Detect which cell encompasses the target text, then output its [X, Y] center coordinate. 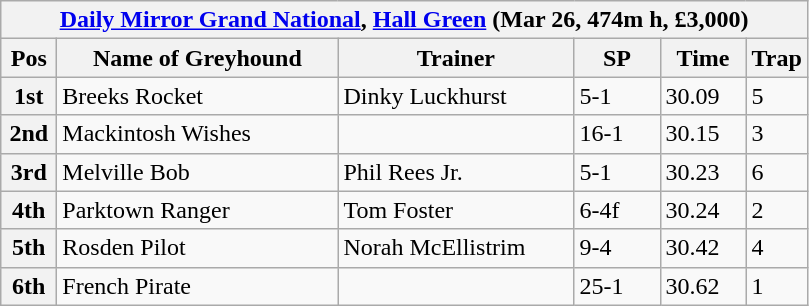
3rd [29, 172]
1st [29, 96]
Parktown Ranger [198, 210]
16-1 [617, 134]
6th [29, 286]
2nd [29, 134]
5 [776, 96]
4 [776, 248]
4th [29, 210]
25-1 [617, 286]
Mackintosh Wishes [198, 134]
Breeks Rocket [198, 96]
3 [776, 134]
2 [776, 210]
Daily Mirror Grand National, Hall Green (Mar 26, 474m h, £3,000) [404, 20]
9-4 [617, 248]
6-4f [617, 210]
30.62 [703, 286]
6 [776, 172]
30.24 [703, 210]
Trainer [456, 58]
30.15 [703, 134]
Norah McEllistrim [456, 248]
30.23 [703, 172]
French Pirate [198, 286]
1 [776, 286]
Melville Bob [198, 172]
Pos [29, 58]
Name of Greyhound [198, 58]
Tom Foster [456, 210]
Trap [776, 58]
Rosden Pilot [198, 248]
Dinky Luckhurst [456, 96]
5th [29, 248]
Time [703, 58]
Phil Rees Jr. [456, 172]
30.09 [703, 96]
30.42 [703, 248]
SP [617, 58]
